Provide the [x, y] coordinate of the cell's center where the given text is located.  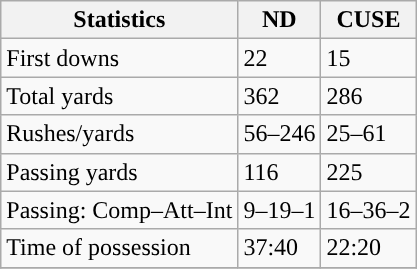
16–36–2 [368, 210]
22 [280, 58]
286 [368, 96]
225 [368, 172]
First downs [120, 58]
362 [280, 96]
116 [280, 172]
Total yards [120, 96]
Passing: Comp–Att–Int [120, 210]
Rushes/yards [120, 134]
56–246 [280, 134]
CUSE [368, 20]
ND [280, 20]
Passing yards [120, 172]
15 [368, 58]
22:20 [368, 248]
25–61 [368, 134]
37:40 [280, 248]
Time of possession [120, 248]
9–19–1 [280, 210]
Statistics [120, 20]
